From the cell containing the given text, extract its center point as [x, y] coordinate. 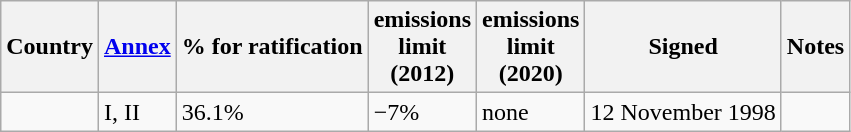
emissionslimit(2020) [531, 47]
emissionslimit(2012) [422, 47]
none [531, 112]
I, II [137, 112]
12 November 1998 [683, 112]
% for ratification [272, 47]
−7% [422, 112]
Country [50, 47]
Signed [683, 47]
Annex [137, 47]
36.1% [272, 112]
Notes [815, 47]
